Detect which cell encompasses the target text, then output its [X, Y] center coordinate. 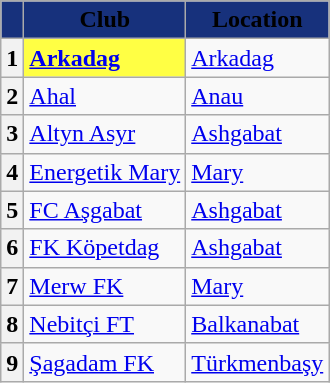
6 [12, 248]
Balkanabat [258, 324]
Ahal [105, 96]
Club [105, 20]
Anau [258, 96]
1 [12, 58]
3 [12, 134]
Location [258, 20]
Türkmenbaşy [258, 362]
2 [12, 96]
Energetik Mary [105, 172]
Merw FK [105, 286]
Nebitçi FT [105, 324]
8 [12, 324]
7 [12, 286]
5 [12, 210]
9 [12, 362]
Altyn Asyr [105, 134]
Şagadam FK [105, 362]
4 [12, 172]
FC Aşgabat [105, 210]
FK Köpetdag [105, 248]
